Find where the given text appears and provide that cell's center as (X, Y) coordinate. 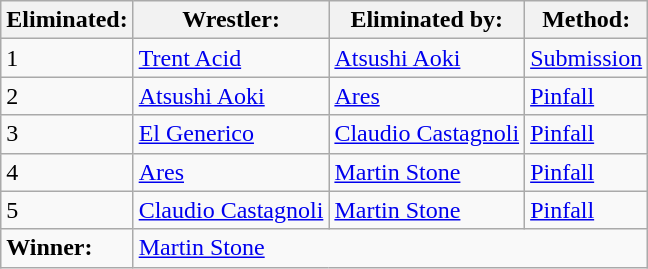
Winner: (67, 248)
Trent Acid (231, 58)
El Generico (231, 134)
4 (67, 172)
2 (67, 96)
1 (67, 58)
Method: (586, 20)
Wrestler: (231, 20)
Eliminated by: (427, 20)
3 (67, 134)
5 (67, 210)
Eliminated: (67, 20)
Submission (586, 58)
